Provide the (X, Y) coordinate of the cell's center where the given text is located.  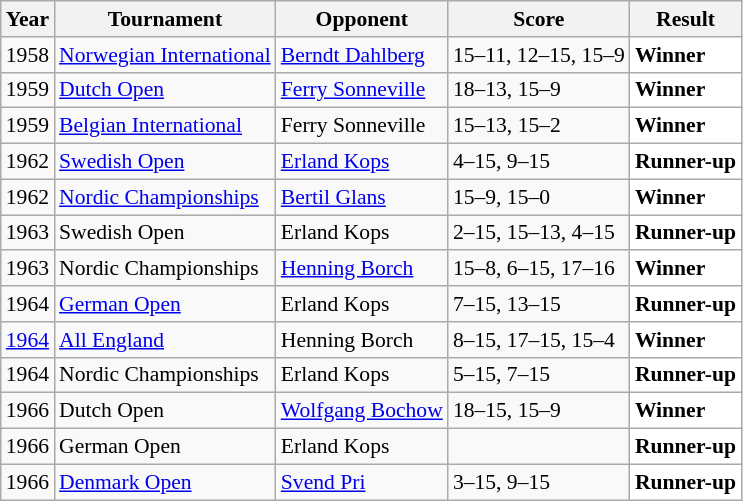
Tournament (165, 19)
7–15, 13–15 (539, 304)
Opponent (362, 19)
15–8, 6–15, 17–16 (539, 269)
1958 (28, 55)
5–15, 7–15 (539, 375)
15–11, 12–15, 15–9 (539, 55)
Result (686, 19)
Norwegian International (165, 55)
Year (28, 19)
18–15, 15–9 (539, 411)
All England (165, 340)
Svend Pri (362, 482)
8–15, 17–15, 15–4 (539, 340)
15–9, 15–0 (539, 197)
Score (539, 19)
Wolfgang Bochow (362, 411)
4–15, 9–15 (539, 162)
15–13, 15–2 (539, 126)
Bertil Glans (362, 197)
Berndt Dahlberg (362, 55)
Belgian International (165, 126)
18–13, 15–9 (539, 90)
3–15, 9–15 (539, 482)
Denmark Open (165, 482)
2–15, 15–13, 4–15 (539, 233)
